Pinpoint the cell where the given text exists, returning its (X, Y) midpoint coordinate. 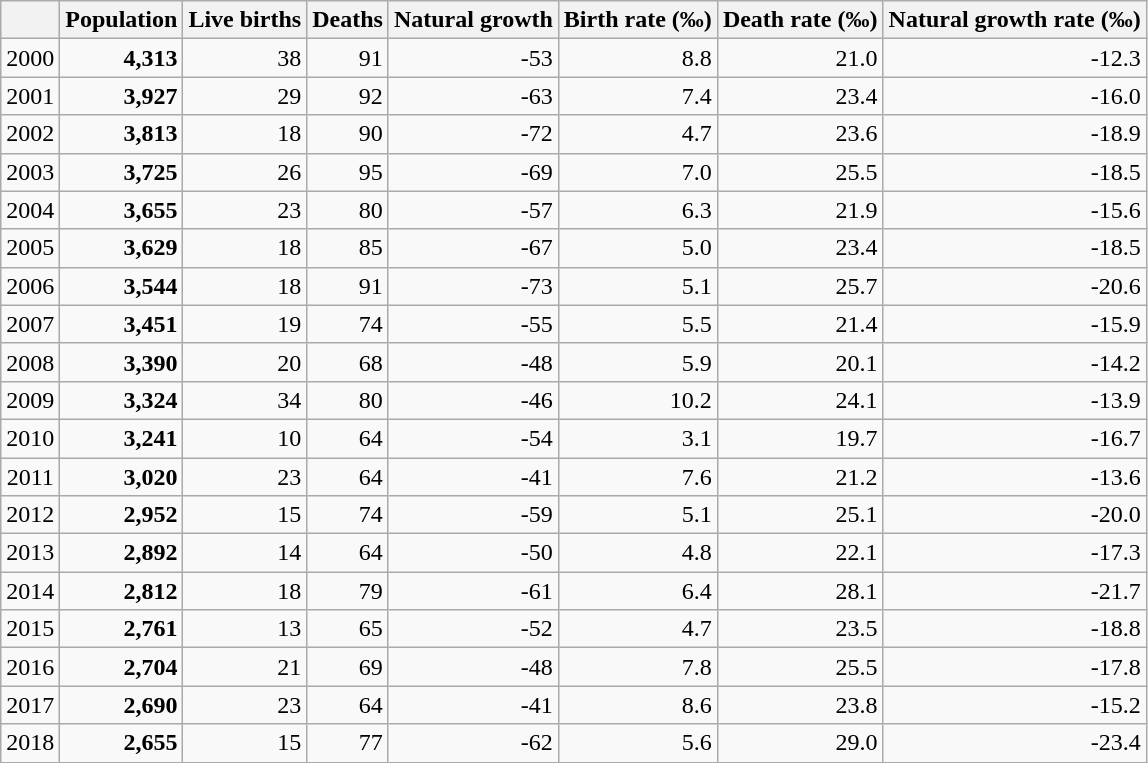
8.6 (638, 705)
3,629 (122, 248)
5.6 (638, 743)
3,927 (122, 96)
10.2 (638, 400)
-63 (473, 96)
2007 (30, 324)
23.6 (800, 134)
26 (245, 172)
5.5 (638, 324)
2016 (30, 667)
2,761 (122, 629)
3,813 (122, 134)
6.4 (638, 591)
6.3 (638, 210)
Death rate (‰) (800, 20)
2,704 (122, 667)
2001 (30, 96)
2015 (30, 629)
-18.8 (1014, 629)
-17.3 (1014, 553)
28.1 (800, 591)
29.0 (800, 743)
-18.9 (1014, 134)
2005 (30, 248)
-55 (473, 324)
20 (245, 362)
2011 (30, 477)
79 (348, 591)
2013 (30, 553)
-62 (473, 743)
3.1 (638, 438)
7.6 (638, 477)
-67 (473, 248)
3,544 (122, 286)
10 (245, 438)
2017 (30, 705)
Natural growth rate (‰) (1014, 20)
-59 (473, 515)
21.0 (800, 58)
-54 (473, 438)
2,690 (122, 705)
68 (348, 362)
95 (348, 172)
21.4 (800, 324)
-61 (473, 591)
Population (122, 20)
29 (245, 96)
34 (245, 400)
20.1 (800, 362)
-20.6 (1014, 286)
90 (348, 134)
-53 (473, 58)
3,655 (122, 210)
77 (348, 743)
7.8 (638, 667)
19.7 (800, 438)
2018 (30, 743)
23.8 (800, 705)
2014 (30, 591)
92 (348, 96)
-69 (473, 172)
-52 (473, 629)
24.1 (800, 400)
2,952 (122, 515)
-15.2 (1014, 705)
-13.6 (1014, 477)
3,390 (122, 362)
22.1 (800, 553)
69 (348, 667)
21.2 (800, 477)
14 (245, 553)
4.8 (638, 553)
Live births (245, 20)
-12.3 (1014, 58)
-14.2 (1014, 362)
25.1 (800, 515)
23.5 (800, 629)
5.9 (638, 362)
-57 (473, 210)
3,020 (122, 477)
4,313 (122, 58)
8.8 (638, 58)
2,812 (122, 591)
2004 (30, 210)
2010 (30, 438)
2009 (30, 400)
Natural growth (473, 20)
21 (245, 667)
65 (348, 629)
-16.7 (1014, 438)
13 (245, 629)
2003 (30, 172)
-46 (473, 400)
-73 (473, 286)
3,451 (122, 324)
2006 (30, 286)
3,725 (122, 172)
-50 (473, 553)
3,324 (122, 400)
-15.9 (1014, 324)
-23.4 (1014, 743)
5.0 (638, 248)
2002 (30, 134)
38 (245, 58)
21.9 (800, 210)
-13.9 (1014, 400)
7.0 (638, 172)
25.7 (800, 286)
-72 (473, 134)
-15.6 (1014, 210)
2008 (30, 362)
-21.7 (1014, 591)
-16.0 (1014, 96)
2,655 (122, 743)
Birth rate (‰) (638, 20)
2012 (30, 515)
7.4 (638, 96)
Deaths (348, 20)
19 (245, 324)
-17.8 (1014, 667)
2000 (30, 58)
3,241 (122, 438)
2,892 (122, 553)
-20.0 (1014, 515)
85 (348, 248)
